Scan for the cell matching the given text and deliver its [x, y] coordinate at center. 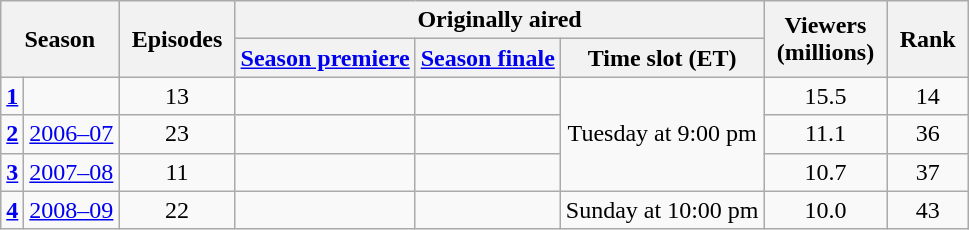
14 [928, 96]
37 [928, 172]
10.0 [826, 210]
3 [12, 172]
Episodes [177, 39]
Tuesday at 9:00 pm [662, 134]
Rank [928, 39]
2 [12, 134]
36 [928, 134]
15.5 [826, 96]
23 [177, 134]
2006–07 [72, 134]
22 [177, 210]
Viewers(millions) [826, 39]
Sunday at 10:00 pm [662, 210]
Season finale [488, 58]
Season [60, 39]
13 [177, 96]
Time slot (ET) [662, 58]
1 [12, 96]
Season premiere [325, 58]
Originally aired [500, 20]
2007–08 [72, 172]
11 [177, 172]
4 [12, 210]
11.1 [826, 134]
10.7 [826, 172]
2008–09 [72, 210]
43 [928, 210]
